Output the (x, y) coordinate of the center of the cell containing the given text.  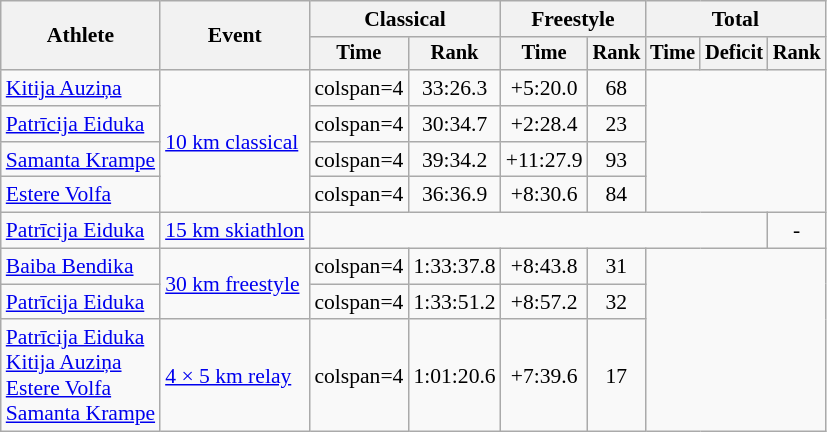
Event (234, 36)
1:01:20.6 (454, 376)
1:33:51.2 (454, 302)
33:26.3 (454, 88)
+5:20.0 (544, 88)
- (797, 231)
Total (735, 19)
+8:57.2 (544, 302)
30:34.7 (454, 124)
Athlete (80, 36)
31 (617, 267)
39:34.2 (454, 160)
+8:30.6 (544, 195)
+7:39.6 (544, 376)
36:36.9 (454, 195)
Samanta Krampe (80, 160)
Classical (404, 19)
23 (617, 124)
+11:27.9 (544, 160)
68 (617, 88)
4 × 5 km relay (234, 376)
Estere Volfa (80, 195)
Freestyle (573, 19)
1:33:37.8 (454, 267)
10 km classical (234, 141)
+8:43.8 (544, 267)
32 (617, 302)
93 (617, 160)
84 (617, 195)
Deficit (734, 54)
17 (617, 376)
Patrīcija EidukaKitija AuziņaEstere VolfaSamanta Krampe (80, 376)
15 km skiathlon (234, 231)
Baiba Bendika (80, 267)
30 km freestyle (234, 284)
+2:28.4 (544, 124)
Kitija Auziņa (80, 88)
